From the cell containing the given text, extract its center point as [x, y] coordinate. 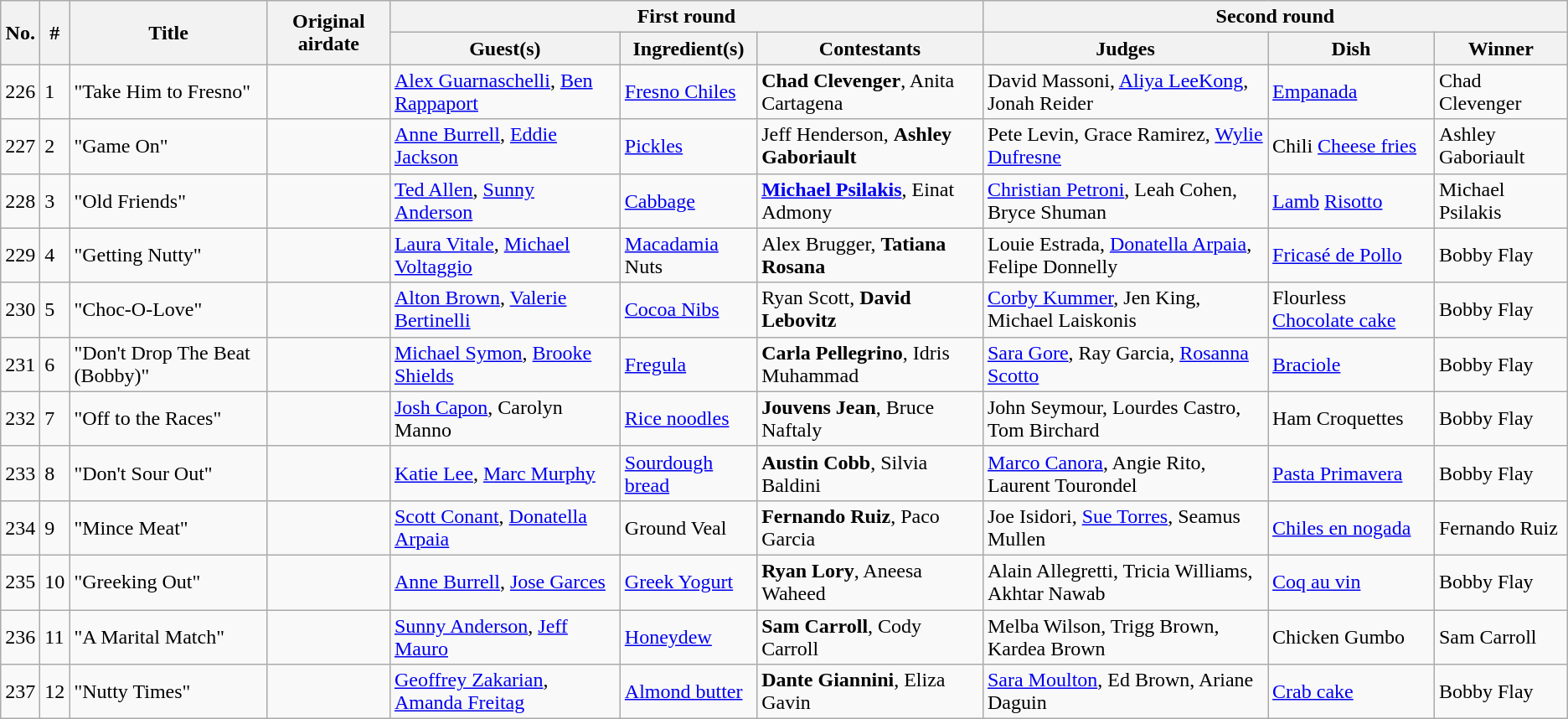
Josh Capon, Carolyn Manno [504, 419]
Winner [1501, 49]
Alex Guarnaschelli, Ben Rappaport [504, 92]
David Massoni, Aliya LeeKong, Jonah Reider [1125, 92]
227 [20, 146]
Cabbage [689, 201]
Cocoa Nibs [689, 310]
Michael Psilakis [1501, 201]
Macadamia Nuts [689, 255]
229 [20, 255]
Alton Brown, Valerie Bertinelli [504, 310]
Austin Cobb, Silvia Baldini [870, 473]
Anne Burrell, Jose Garces [504, 582]
Greek Yogurt [689, 582]
Fernando Ruiz, Paco Garcia [870, 528]
"Game On" [168, 146]
Michael Symon, Brooke Shields [504, 364]
"Nutty Times" [168, 692]
Sourdough bread [689, 473]
Second round [1275, 17]
Braciole [1352, 364]
Ingredient(s) [689, 49]
Ryan Scott, David Lebovitz [870, 310]
Laura Vitale, Michael Voltaggio [504, 255]
4 [55, 255]
Original airdate [328, 33]
Anne Burrell, Eddie Jackson [504, 146]
Jouvens Jean, Bruce Naftaly [870, 419]
Fernando Ruiz [1501, 528]
Jeff Henderson, Ashley Gaboriault [870, 146]
Empanada [1352, 92]
2 [55, 146]
Carla Pellegrino, Idris Muhammad [870, 364]
Chicken Gumbo [1352, 637]
237 [20, 692]
Ashley Gaboriault [1501, 146]
Sam Carroll [1501, 637]
No. [20, 33]
Fresno Chiles [689, 92]
12 [55, 692]
Marco Canora, Angie Rito, Laurent Tourondel [1125, 473]
233 [20, 473]
Ham Croquettes [1352, 419]
"Getting Nutty" [168, 255]
Pete Levin, Grace Ramirez, Wylie Dufresne [1125, 146]
Fricasé de Pollo [1352, 255]
Ted Allen, Sunny Anderson [504, 201]
"Off to the Races" [168, 419]
232 [20, 419]
"Don't Sour Out" [168, 473]
Crab cake [1352, 692]
Almond butter [689, 692]
Sunny Anderson, Jeff Mauro [504, 637]
228 [20, 201]
# [55, 33]
Corby Kummer, Jen King, Michael Laiskonis [1125, 310]
"Greeking Out" [168, 582]
Alex Brugger, Tatiana Rosana [870, 255]
Pasta Primavera [1352, 473]
Alain Allegretti, Tricia Williams, Akhtar Nawab [1125, 582]
Katie Lee, Marc Murphy [504, 473]
7 [55, 419]
"Choc-O-Love" [168, 310]
Sara Gore, Ray Garcia, Rosanna Scotto [1125, 364]
Pickles [689, 146]
Chili Cheese fries [1352, 146]
10 [55, 582]
235 [20, 582]
"Don't Drop The Beat (Bobby)" [168, 364]
Dish [1352, 49]
"Take Him to Fresno" [168, 92]
"Mince Meat" [168, 528]
Rice noodles [689, 419]
Chiles en nogada [1352, 528]
Scott Conant, Donatella Arpaia [504, 528]
Ground Veal [689, 528]
Chad Clevenger [1501, 92]
Lamb Risotto [1352, 201]
Title [168, 33]
6 [55, 364]
230 [20, 310]
Chad Clevenger, Anita Cartagena [870, 92]
Ryan Lory, Aneesa Waheed [870, 582]
Judges [1125, 49]
234 [20, 528]
Louie Estrada, Donatella Arpaia, Felipe Donnelly [1125, 255]
"A Marital Match" [168, 637]
8 [55, 473]
226 [20, 92]
Flourless Chocolate cake [1352, 310]
1 [55, 92]
Coq au vin [1352, 582]
Melba Wilson, Trigg Brown, Kardea Brown [1125, 637]
Geoffrey Zakarian, Amanda Freitag [504, 692]
Guest(s) [504, 49]
Joe Isidori, Sue Torres, Seamus Mullen [1125, 528]
John Seymour, Lourdes Castro, Tom Birchard [1125, 419]
Honeydew [689, 637]
Michael Psilakis, Einat Admony [870, 201]
9 [55, 528]
Dante Giannini, Eliza Gavin [870, 692]
3 [55, 201]
Christian Petroni, Leah Cohen, Bryce Shuman [1125, 201]
Contestants [870, 49]
236 [20, 637]
First round [686, 17]
231 [20, 364]
Fregula [689, 364]
"Old Friends" [168, 201]
5 [55, 310]
Sara Moulton, Ed Brown, Ariane Daguin [1125, 692]
11 [55, 637]
Sam Carroll, Cody Carroll [870, 637]
